Locate the cell with the specified text and output its [x, y] center coordinate. 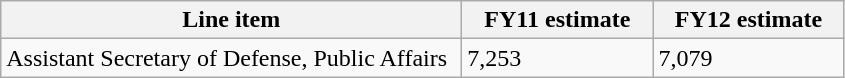
FY12 estimate [748, 20]
Line item [232, 20]
7,079 [748, 58]
7,253 [558, 58]
Assistant Secretary of Defense, Public Affairs [232, 58]
FY11 estimate [558, 20]
